Return [X, Y] of the center of cell containing provided text 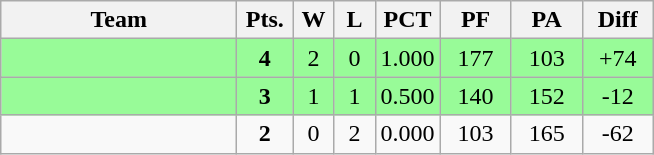
PF [476, 20]
165 [546, 134]
0.500 [408, 96]
177 [476, 58]
-62 [618, 134]
140 [476, 96]
3 [265, 96]
152 [546, 96]
1.000 [408, 58]
Diff [618, 20]
4 [265, 58]
PCT [408, 20]
PA [546, 20]
+74 [618, 58]
0.000 [408, 134]
L [354, 20]
Pts. [265, 20]
W [314, 20]
Team [119, 20]
-12 [618, 96]
